Provide the [x, y] coordinate of the cell's center where the given text is located.  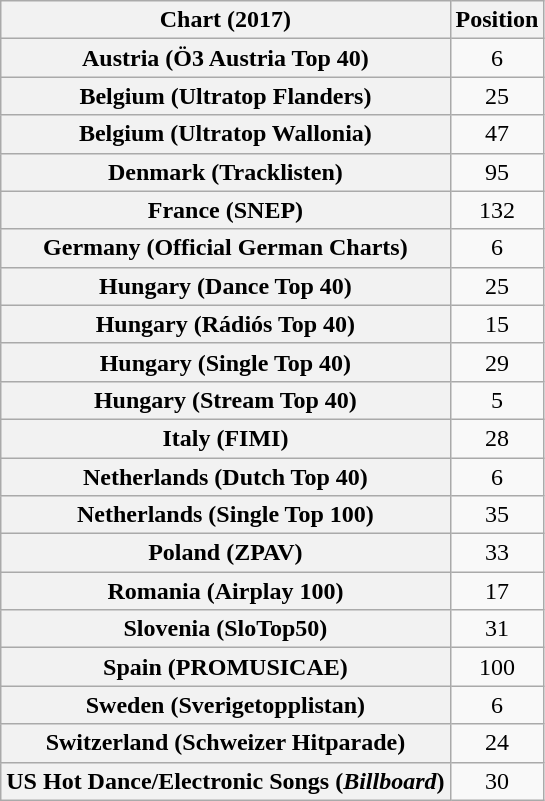
30 [497, 781]
100 [497, 667]
132 [497, 210]
5 [497, 400]
Germany (Official German Charts) [226, 248]
US Hot Dance/Electronic Songs (Billboard) [226, 781]
33 [497, 553]
Hungary (Stream Top 40) [226, 400]
Hungary (Rádiós Top 40) [226, 324]
Netherlands (Dutch Top 40) [226, 477]
28 [497, 438]
Switzerland (Schweizer Hitparade) [226, 743]
Austria (Ö3 Austria Top 40) [226, 58]
Hungary (Dance Top 40) [226, 286]
Hungary (Single Top 40) [226, 362]
Belgium (Ultratop Flanders) [226, 96]
Romania (Airplay 100) [226, 591]
France (SNEP) [226, 210]
Italy (FIMI) [226, 438]
Slovenia (SloTop50) [226, 629]
29 [497, 362]
Belgium (Ultratop Wallonia) [226, 134]
Denmark (Tracklisten) [226, 172]
24 [497, 743]
Chart (2017) [226, 20]
47 [497, 134]
Poland (ZPAV) [226, 553]
15 [497, 324]
35 [497, 515]
17 [497, 591]
Position [497, 20]
Spain (PROMUSICAE) [226, 667]
31 [497, 629]
95 [497, 172]
Netherlands (Single Top 100) [226, 515]
Sweden (Sverigetopplistan) [226, 705]
